Return [X, Y] of the center of cell containing provided text 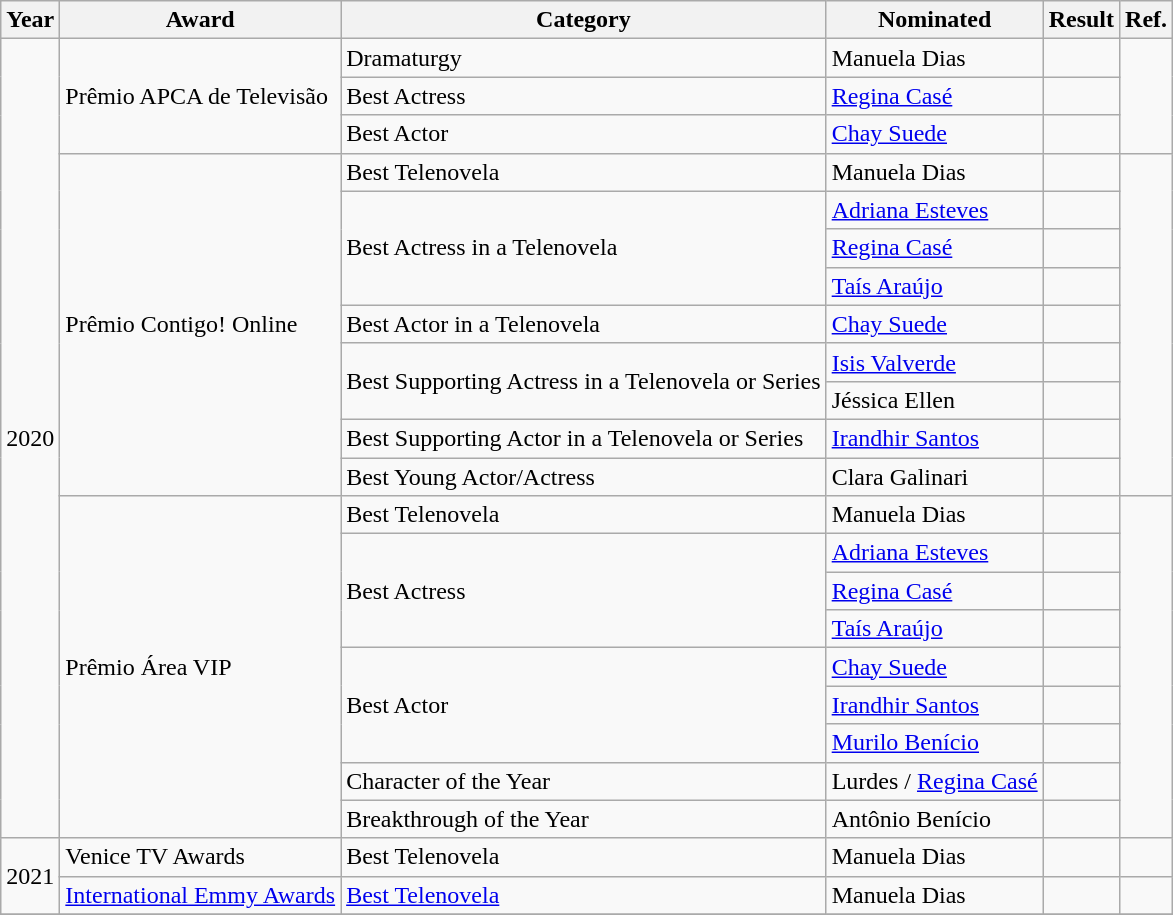
Antônio Benício [934, 819]
Year [30, 20]
Jéssica Ellen [934, 400]
Best Supporting Actor in a Telenovela or Series [584, 438]
Character of the Year [584, 781]
Isis Valverde [934, 362]
Prêmio Contigo! Online [200, 324]
Nominated [934, 20]
Lurdes / Regina Casé [934, 781]
Award [200, 20]
Venice TV Awards [200, 857]
Breakthrough of the Year [584, 819]
2021 [30, 876]
Prêmio Área VIP [200, 668]
Result [1081, 20]
Best Actor in a Telenovela [584, 324]
Best Young Actor/Actress [584, 477]
International Emmy Awards [200, 895]
2020 [30, 438]
Murilo Benício [934, 743]
Best Supporting Actress in a Telenovela or Series [584, 381]
Prêmio APCA de Televisão [200, 96]
Clara Galinari [934, 477]
Dramaturgy [584, 58]
Category [584, 20]
Best Actress in a Telenovela [584, 248]
Ref. [1146, 20]
